Output the (X, Y) coordinate of the center of the cell containing the given text.  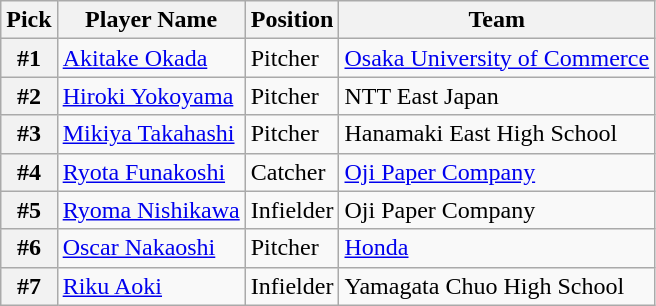
#6 (29, 248)
Honda (497, 248)
Hanamaki East High School (497, 134)
#4 (29, 172)
Team (497, 20)
Catcher (292, 172)
#5 (29, 210)
Ryota Funakoshi (151, 172)
#3 (29, 134)
Pick (29, 20)
Akitake Okada (151, 58)
#1 (29, 58)
Osaka University of Commerce (497, 58)
Hiroki Yokoyama (151, 96)
Mikiya Takahashi (151, 134)
Position (292, 20)
Player Name (151, 20)
Ryoma Nishikawa (151, 210)
NTT East Japan (497, 96)
Yamagata Chuo High School (497, 286)
Riku Aoki (151, 286)
#2 (29, 96)
#7 (29, 286)
Oscar Nakaoshi (151, 248)
